Locate the cell with the specified text and output its [x, y] center coordinate. 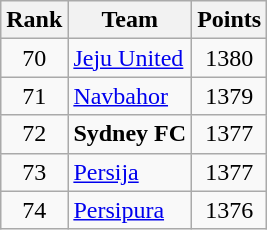
Navbahor [130, 96]
70 [34, 58]
Persija [130, 172]
1380 [230, 58]
Rank [34, 20]
Team [130, 20]
Jeju United [130, 58]
Persipura [130, 210]
73 [34, 172]
71 [34, 96]
1376 [230, 210]
72 [34, 134]
Sydney FC [130, 134]
Points [230, 20]
74 [34, 210]
1379 [230, 96]
